Pinpoint the cell where the given text exists, returning its [X, Y] midpoint coordinate. 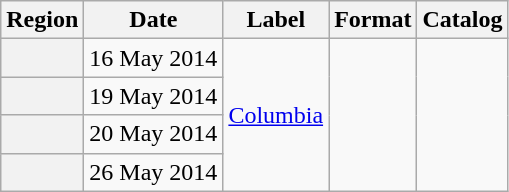
Label [276, 20]
Columbia [276, 115]
20 May 2014 [154, 134]
19 May 2014 [154, 96]
Region [42, 20]
Date [154, 20]
26 May 2014 [154, 172]
Format [373, 20]
Catalog [462, 20]
16 May 2014 [154, 58]
